Detect which cell encompasses the target text, then output its (X, Y) center coordinate. 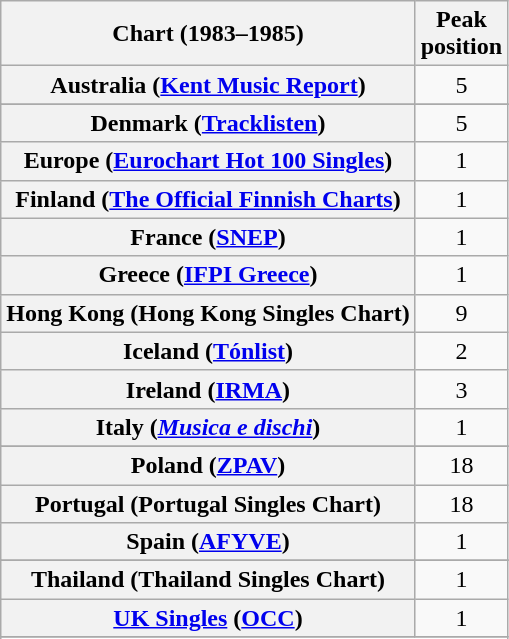
Spain (AFYVE) (208, 542)
3 (461, 389)
France (SNEP) (208, 237)
Italy (Musica e dischi) (208, 427)
Thailand (Thailand Singles Chart) (208, 580)
Poland (ZPAV) (208, 465)
Portugal (Portugal Singles Chart) (208, 503)
Australia (Kent Music Report) (208, 85)
Peakposition (461, 34)
Europe (Eurochart Hot 100 Singles) (208, 161)
Finland (The Official Finnish Charts) (208, 199)
UK Singles (OCC) (208, 618)
Denmark (Tracklisten) (208, 123)
Ireland (IRMA) (208, 389)
Iceland (Tónlist) (208, 351)
Greece (IFPI Greece) (208, 275)
Hong Kong (Hong Kong Singles Chart) (208, 313)
2 (461, 351)
9 (461, 313)
Chart (1983–1985) (208, 34)
